Return (X, Y) of the center of cell containing provided text 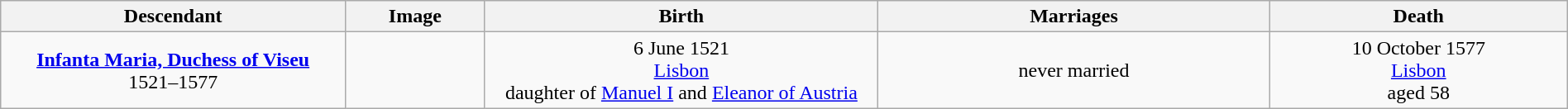
never married (1074, 70)
Death (1418, 17)
6 June 1521Lisbondaughter of Manuel I and Eleanor of Austria (681, 70)
Marriages (1074, 17)
Image (415, 17)
Birth (681, 17)
Descendant (174, 17)
10 October 1577Lisbonaged 58 (1418, 70)
Infanta Maria, Duchess of Viseu1521–1577 (174, 70)
